Return [x, y] of the center of cell containing provided text 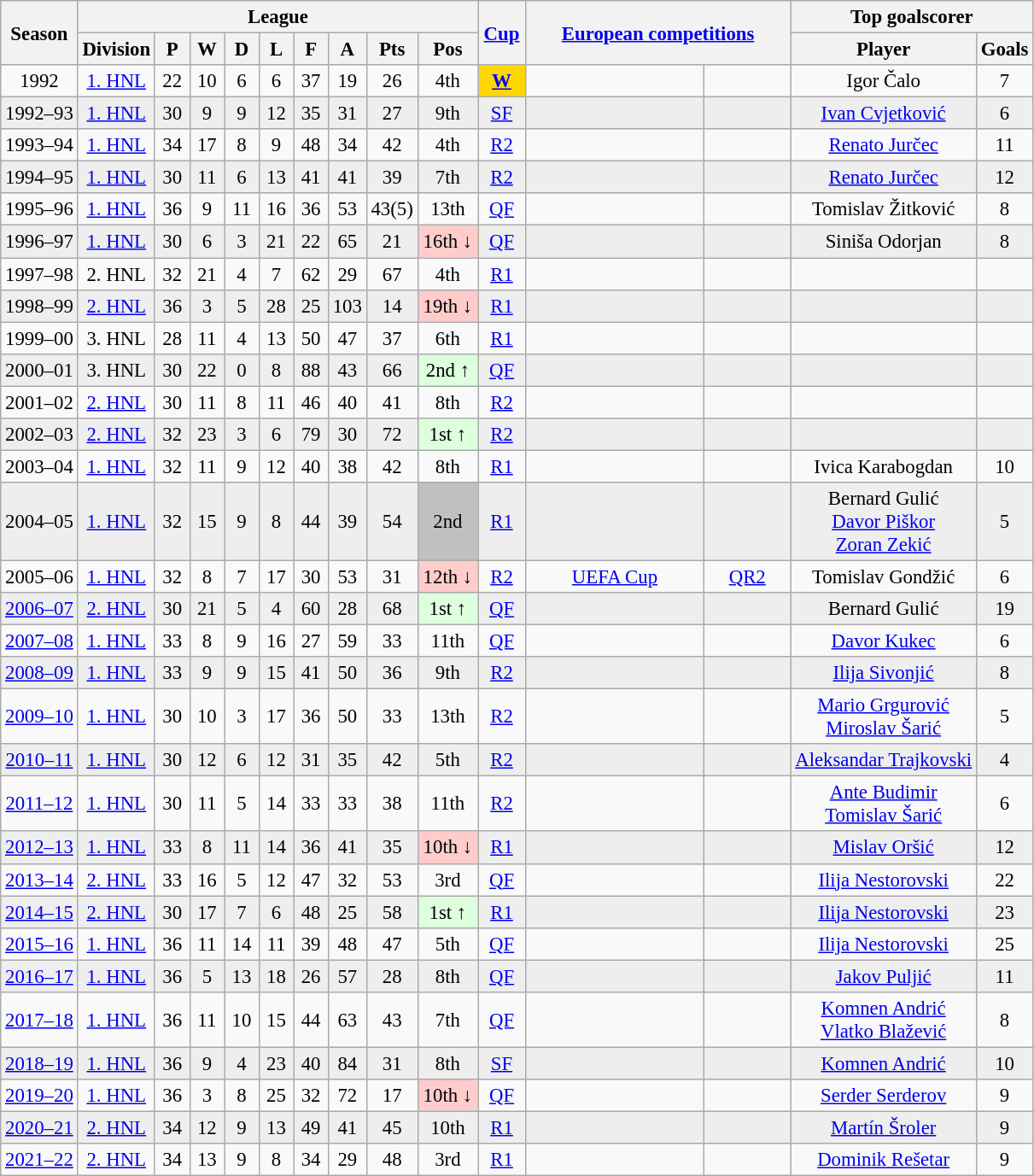
62 [311, 274]
League [278, 17]
QR2 [748, 576]
2007–08 [39, 641]
2014–15 [39, 912]
2019–20 [39, 1096]
Player [884, 50]
Goals [1004, 50]
79 [311, 435]
European competitions [657, 32]
Dominik Rešetar [884, 1160]
2016–17 [39, 976]
UEFA Cup [615, 576]
Pos [447, 50]
1999–00 [39, 338]
59 [347, 641]
1997–98 [39, 274]
16th ↓ [447, 242]
2011–12 [39, 804]
2006–07 [39, 609]
Ante BudimirTomislav Šarić [884, 804]
2000–01 [39, 370]
2015–16 [39, 944]
60 [311, 609]
65 [347, 242]
2nd [447, 522]
43(5) [392, 209]
1996–97 [39, 242]
Bernard GulićDavor PiškorZoran Zekić [884, 522]
Komnen Andrić [884, 1063]
6th [447, 338]
L [277, 50]
D [242, 50]
Serder Serderov [884, 1096]
Season [39, 32]
2018–19 [39, 1063]
67 [392, 274]
18 [277, 976]
0 [242, 370]
19th ↓ [447, 306]
1998–99 [39, 306]
2012–13 [39, 848]
2009–10 [39, 717]
Komnen AndrićVlatko Blažević [884, 1020]
88 [311, 370]
Ivica Karabogdan [884, 466]
2013–14 [39, 880]
Mario GrgurovićMiroslav Šarić [884, 717]
Tomislav Gondžić [884, 576]
Igor Čalo [884, 81]
Jakov Puljić [884, 976]
Siniša Odorjan [884, 242]
57 [347, 976]
1992–93 [39, 114]
2002–03 [39, 435]
P [172, 50]
2nd ↑ [447, 370]
Division [116, 50]
45 [392, 1127]
2001–02 [39, 402]
1993–94 [39, 145]
66 [392, 370]
12th ↓ [447, 576]
Mislav Oršić [884, 848]
1995–96 [39, 209]
2004–05 [39, 522]
Pts [392, 50]
46 [311, 402]
2020–21 [39, 1127]
54 [392, 522]
Davor Kukec [884, 641]
2010–11 [39, 760]
68 [392, 609]
1994–95 [39, 178]
63 [347, 1020]
F [311, 50]
58 [392, 912]
Bernard Gulić [884, 609]
2003–04 [39, 466]
49 [311, 1127]
2008–09 [39, 673]
Ilija Sivonjić [884, 673]
Top goalscorer [912, 17]
A [347, 50]
103 [347, 306]
84 [347, 1063]
1992 [39, 81]
2017–18 [39, 1020]
2021–22 [39, 1160]
Ivan Cvjetković [884, 114]
Cup [502, 32]
10th [447, 1127]
2005–06 [39, 576]
Aleksandar Trajkovski [884, 760]
Tomislav Žitković [884, 209]
Martín Šroler [884, 1127]
